Extract the [X, Y] coordinate from the center of the cell holding the provided text.  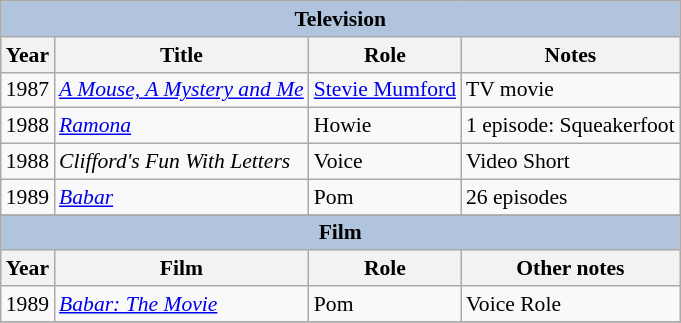
Voice Role [570, 304]
Title [182, 55]
Babar: The Movie [182, 304]
Other notes [570, 269]
A Mouse, A Mystery and Me [182, 90]
Notes [570, 55]
Television [340, 19]
Video Short [570, 162]
Babar [182, 197]
1987 [28, 90]
Clifford's Fun With Letters [182, 162]
Howie [385, 126]
26 episodes [570, 197]
TV movie [570, 90]
Stevie Mumford [385, 90]
Ramona [182, 126]
Voice [385, 162]
1 episode: Squeakerfoot [570, 126]
